Find where the given text appears and provide that cell's center as (x, y) coordinate. 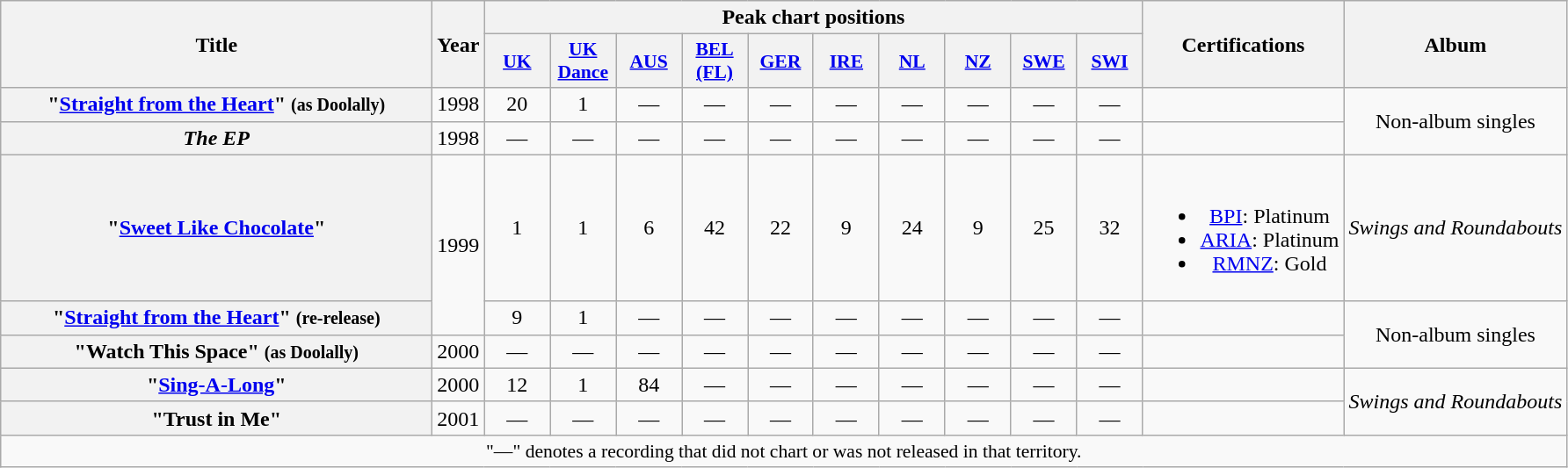
24 (912, 228)
AUS (649, 61)
BPI: PlatinumARIA: PlatinumRMNZ: Gold (1243, 228)
"Sing-A-Long" (216, 385)
"Straight from the Heart" (as Doolally) (216, 104)
BEL(FL) (715, 61)
GER (780, 61)
UK Dance (584, 61)
6 (649, 228)
UK (517, 61)
"—" denotes a recording that did not chart or was not released in that territory. (784, 450)
The EP (216, 138)
2001 (459, 418)
Year (459, 44)
IRE (846, 61)
NZ (977, 61)
Title (216, 44)
12 (517, 385)
SWI (1109, 61)
"Trust in Me" (216, 418)
Album (1455, 44)
22 (780, 228)
84 (649, 385)
"Sweet Like Chocolate" (216, 228)
25 (1044, 228)
Certifications (1243, 44)
Peak chart positions (814, 18)
1999 (459, 244)
SWE (1044, 61)
NL (912, 61)
32 (1109, 228)
"Straight from the Heart" (re-release) (216, 318)
20 (517, 104)
"Watch This Space" (as Doolally) (216, 351)
42 (715, 228)
